Determine the [x, y] coordinate at the center of the cell enclosing the given text.  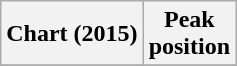
Peakposition [189, 34]
Chart (2015) [72, 34]
